Output the [x, y] coordinate of the center of the cell containing the given text.  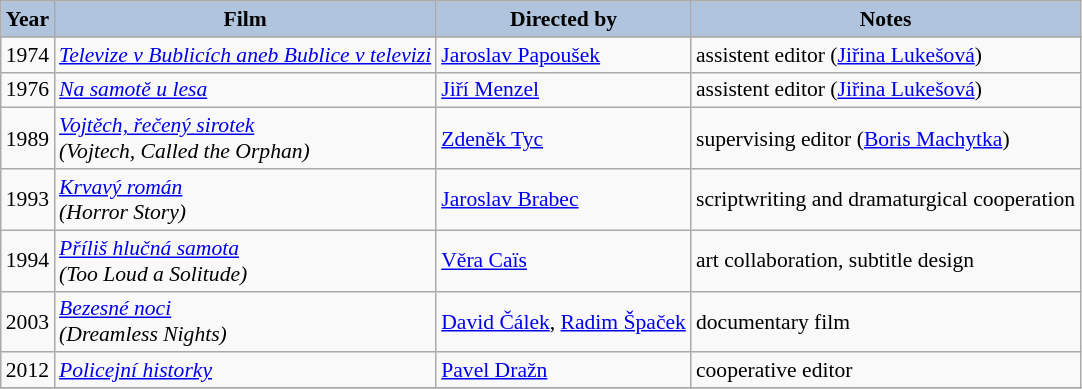
art collaboration, subtitle design [886, 260]
Policejní historky [245, 371]
2012 [28, 371]
Year [28, 19]
Krvavý román(Horror Story) [245, 200]
Directed by [564, 19]
Příliš hlučná samota(Too Loud a Solitude) [245, 260]
Jiří Menzel [564, 90]
Film [245, 19]
1974 [28, 55]
supervising editor (Boris Machytka) [886, 138]
David Čálek, Radim Špaček [564, 322]
Televize v Bublicích aneb Bublice v televizi [245, 55]
Zdeněk Tyc [564, 138]
Pavel Dražn [564, 371]
cooperative editor [886, 371]
Na samotě u lesa [245, 90]
scriptwriting and dramaturgical cooperation [886, 200]
Jaroslav Brabec [564, 200]
Notes [886, 19]
1994 [28, 260]
Bezesné noci(Dreamless Nights) [245, 322]
documentary film [886, 322]
1993 [28, 200]
2003 [28, 322]
Jaroslav Papoušek [564, 55]
Věra Caïs [564, 260]
Vojtěch, řečený sirotek(Vojtech, Called the Orphan) [245, 138]
1989 [28, 138]
1976 [28, 90]
